Capture the cell that displays the provided text and extract its [x, y] central coordinate. 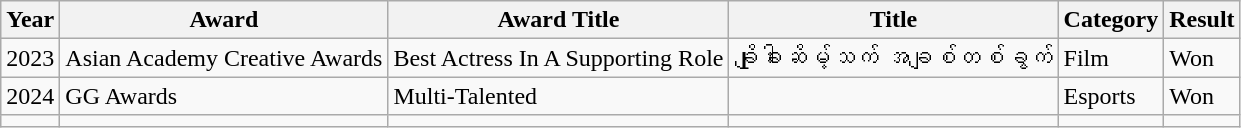
2024 [30, 96]
GG Awards [224, 96]
Asian Academy Creative Awards [224, 58]
2023 [30, 58]
Year [30, 20]
Multi-Talented [558, 96]
ချိုခါးဆိမ့်သက် အချစ်တစ်ခွက် [894, 58]
Film [1111, 58]
Esports [1111, 96]
Title [894, 20]
Best Actress In A Supporting Role [558, 58]
Category [1111, 20]
Award [224, 20]
Award Title [558, 20]
Result [1202, 20]
